Provide the [x, y] coordinate of the cell's center where the given text is located.  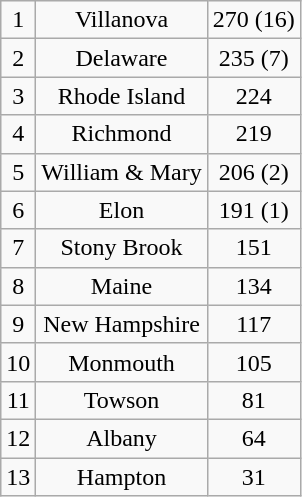
7 [18, 248]
151 [254, 248]
134 [254, 286]
8 [18, 286]
219 [254, 134]
105 [254, 362]
117 [254, 324]
Villanova [122, 20]
Maine [122, 286]
Elon [122, 210]
3 [18, 96]
1 [18, 20]
13 [18, 477]
Towson [122, 400]
Hampton [122, 477]
224 [254, 96]
Albany [122, 438]
9 [18, 324]
William & Mary [122, 172]
235 (7) [254, 58]
191 (1) [254, 210]
5 [18, 172]
11 [18, 400]
270 (16) [254, 20]
206 (2) [254, 172]
New Hampshire [122, 324]
81 [254, 400]
6 [18, 210]
Stony Brook [122, 248]
4 [18, 134]
12 [18, 438]
Richmond [122, 134]
31 [254, 477]
2 [18, 58]
10 [18, 362]
Delaware [122, 58]
Rhode Island [122, 96]
64 [254, 438]
Monmouth [122, 362]
